Identify which cell holds the provided text, then report its (X, Y) central coordinate. 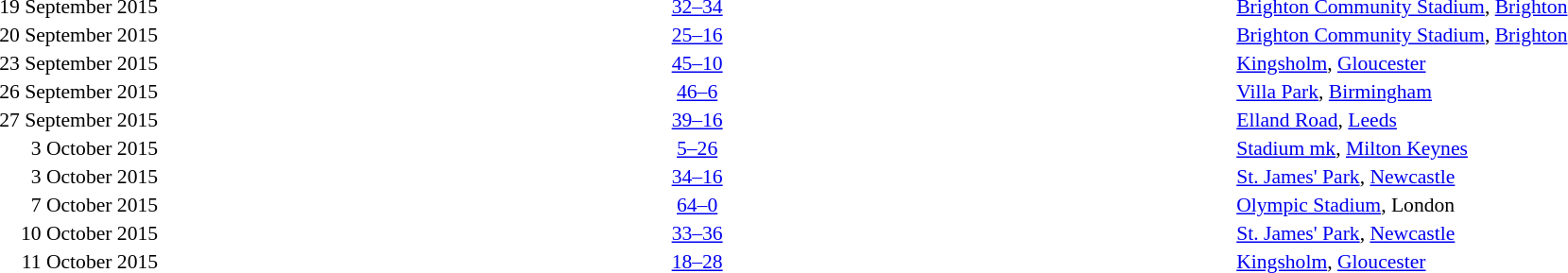
33–36 (698, 233)
5–26 (698, 148)
34–16 (698, 177)
45–10 (698, 63)
39–16 (698, 120)
25–16 (698, 35)
46–6 (698, 92)
64–0 (698, 205)
